Capture the cell that displays the provided text and extract its (X, Y) central coordinate. 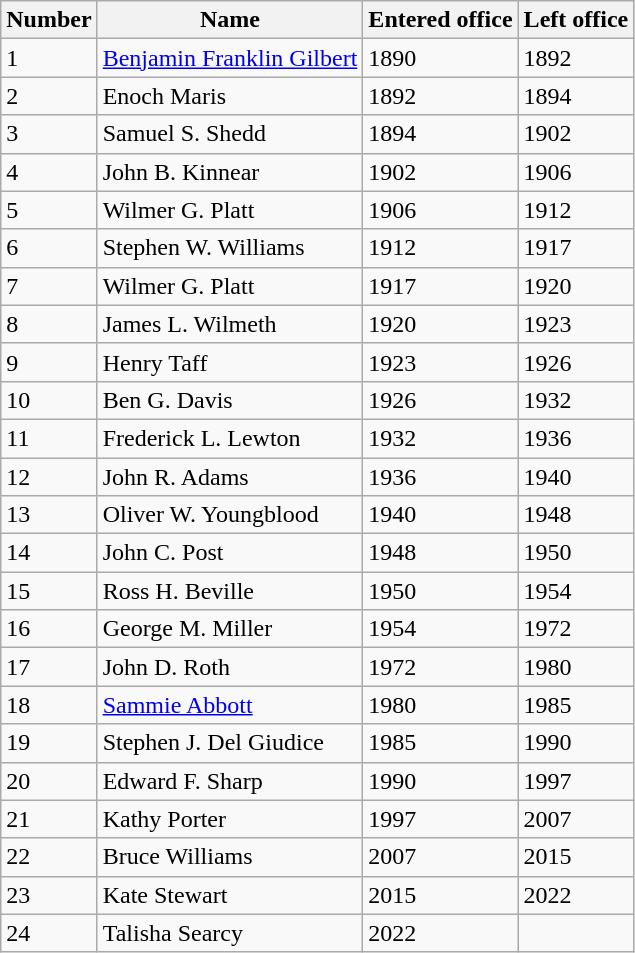
2 (49, 96)
Kathy Porter (230, 819)
Name (230, 20)
James L. Wilmeth (230, 324)
6 (49, 248)
Stephen W. Williams (230, 248)
Stephen J. Del Giudice (230, 743)
21 (49, 819)
16 (49, 629)
11 (49, 438)
8 (49, 324)
John R. Adams (230, 477)
John B. Kinnear (230, 172)
5 (49, 210)
Left office (576, 20)
Ben G. Davis (230, 400)
Samuel S. Shedd (230, 134)
22 (49, 857)
Benjamin Franklin Gilbert (230, 58)
Henry Taff (230, 362)
7 (49, 286)
Frederick L. Lewton (230, 438)
Bruce Williams (230, 857)
Edward F. Sharp (230, 781)
13 (49, 515)
14 (49, 553)
1890 (440, 58)
19 (49, 743)
Talisha Searcy (230, 933)
3 (49, 134)
4 (49, 172)
Ross H. Beville (230, 591)
Enoch Maris (230, 96)
23 (49, 895)
Entered office (440, 20)
Sammie Abbott (230, 705)
24 (49, 933)
John D. Roth (230, 667)
12 (49, 477)
1 (49, 58)
18 (49, 705)
17 (49, 667)
Number (49, 20)
George M. Miller (230, 629)
Kate Stewart (230, 895)
John C. Post (230, 553)
10 (49, 400)
15 (49, 591)
Oliver W. Youngblood (230, 515)
9 (49, 362)
20 (49, 781)
